From the cell containing the given text, extract its center point as [x, y] coordinate. 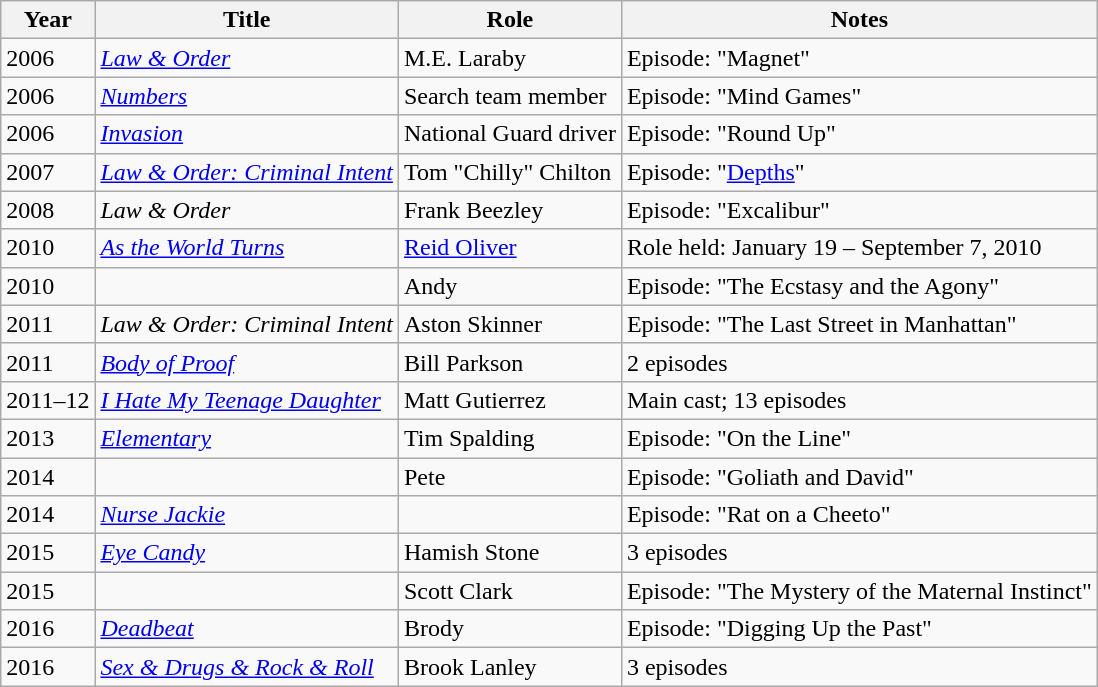
Body of Proof [247, 362]
Aston Skinner [510, 324]
Main cast; 13 episodes [859, 400]
Invasion [247, 134]
Role held: January 19 – September 7, 2010 [859, 248]
Brook Lanley [510, 667]
Episode: "The Mystery of the Maternal Instinct" [859, 591]
Eye Candy [247, 553]
As the World Turns [247, 248]
2007 [48, 172]
Role [510, 20]
Reid Oliver [510, 248]
Tom "Chilly" Chilton [510, 172]
Episode: "Digging Up the Past" [859, 629]
2008 [48, 210]
Episode: "Round Up" [859, 134]
Notes [859, 20]
Title [247, 20]
Nurse Jackie [247, 515]
Deadbeat [247, 629]
2011–12 [48, 400]
Episode: "Goliath and David" [859, 477]
Pete [510, 477]
Frank Beezley [510, 210]
Episode: "On the Line" [859, 438]
Tim Spalding [510, 438]
Episode: "Rat on a Cheeto" [859, 515]
Brody [510, 629]
National Guard driver [510, 134]
2013 [48, 438]
Scott Clark [510, 591]
2 episodes [859, 362]
Hamish Stone [510, 553]
Numbers [247, 96]
Episode: "Mind Games" [859, 96]
Matt Gutierrez [510, 400]
Bill Parkson [510, 362]
M.E. Laraby [510, 58]
Elementary [247, 438]
Episode: "The Last Street in Manhattan" [859, 324]
Episode: "Depths" [859, 172]
Episode: "Excalibur" [859, 210]
Episode: "Magnet" [859, 58]
Year [48, 20]
Search team member [510, 96]
Episode: "The Ecstasy and the Agony" [859, 286]
Sex & Drugs & Rock & Roll [247, 667]
Andy [510, 286]
I Hate My Teenage Daughter [247, 400]
